From the cell containing the given text, extract its center point as (x, y) coordinate. 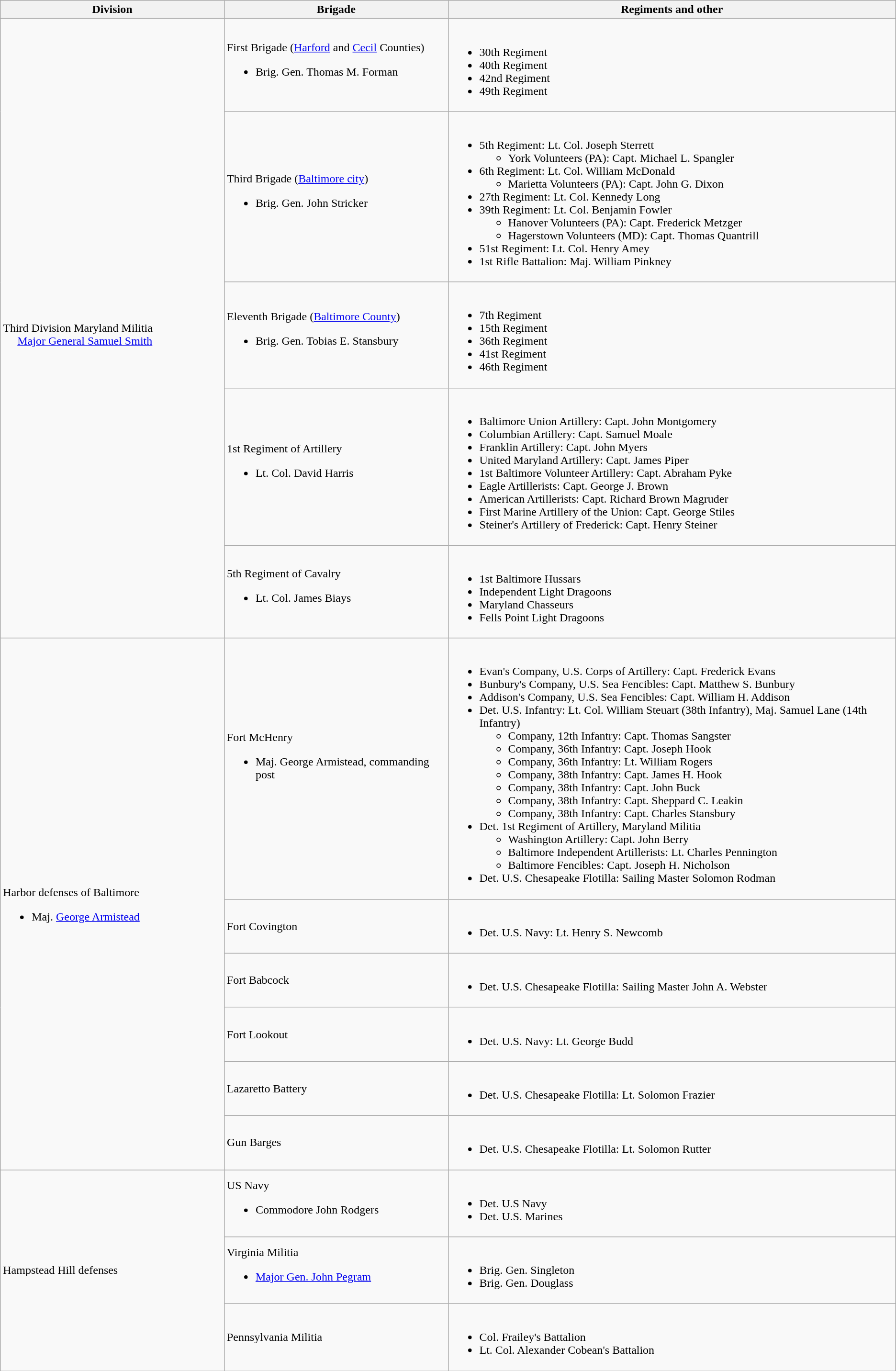
Lazaretto Battery (336, 1089)
Fort McHenryMaj. George Armistead, commanding post (336, 769)
Fort Lookout (336, 1034)
Regiments and other (672, 10)
Col. Frailey's BattalionLt. Col. Alexander Cobean's Battalion (672, 1337)
Det. U.S. Navy: Lt. Henry S. Newcomb (672, 926)
Det. U.S. Chesapeake Flotilla: Lt. Solomon Rutter (672, 1142)
Harbor defenses of BaltimoreMaj. George Armistead (112, 904)
Brigade (336, 10)
1st Regiment of ArtilleryLt. Col. David Harris (336, 466)
US NavyCommodore John Rodgers (336, 1203)
30th Regiment40th Regiment42nd Regiment49th Regiment (672, 65)
Virginia MilitiaMajor Gen. John Pegram (336, 1270)
1st Baltimore HussarsIndependent Light DragoonsMaryland ChasseursFells Point Light Dragoons (672, 592)
Third Division Maryland Militia Major General Samuel Smith (112, 328)
Brig. Gen. SingletonBrig. Gen. Douglass (672, 1270)
Det. U.S NavyDet. U.S. Marines (672, 1203)
Division (112, 10)
7th Regiment15th Regiment36th Regiment41st Regiment46th Regiment (672, 335)
Hampstead Hill defenses (112, 1270)
Det. U.S. Navy: Lt. George Budd (672, 1034)
5th Regiment of CavalryLt. Col. James Biays (336, 592)
First Brigade (Harford and Cecil Counties)Brig. Gen. Thomas M. Forman (336, 65)
Pennsylvania Militia (336, 1337)
Det. U.S. Chesapeake Flotilla: Lt. Solomon Frazier (672, 1089)
Third Brigade (Baltimore city)Brig. Gen. John Stricker (336, 197)
Fort Babcock (336, 980)
Gun Barges (336, 1142)
Eleventh Brigade (Baltimore County)Brig. Gen. Tobias E. Stansbury (336, 335)
Fort Covington (336, 926)
Det. U.S. Chesapeake Flotilla: Sailing Master John A. Webster (672, 980)
